Extract the (x, y) coordinate from the center of the cell holding the provided text.  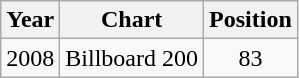
83 (251, 58)
Chart (132, 20)
2008 (30, 58)
Year (30, 20)
Position (251, 20)
Billboard 200 (132, 58)
